Detect which cell encompasses the target text, then output its [X, Y] center coordinate. 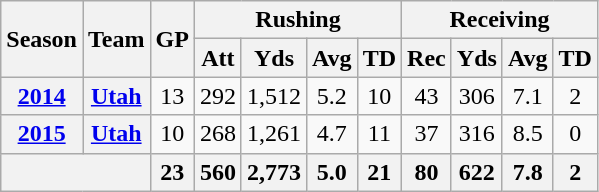
2015 [42, 134]
560 [218, 172]
316 [476, 134]
Season [42, 39]
1,512 [274, 96]
5.0 [332, 172]
0 [575, 134]
7.8 [528, 172]
1,261 [274, 134]
2,773 [274, 172]
21 [379, 172]
Team [116, 39]
268 [218, 134]
5.2 [332, 96]
292 [218, 96]
622 [476, 172]
23 [172, 172]
2014 [42, 96]
11 [379, 134]
Rec [427, 58]
13 [172, 96]
80 [427, 172]
8.5 [528, 134]
Rushing [298, 20]
4.7 [332, 134]
306 [476, 96]
7.1 [528, 96]
Att [218, 58]
37 [427, 134]
GP [172, 39]
Receiving [500, 20]
43 [427, 96]
